Locate the cell with the specified text and output its (x, y) center coordinate. 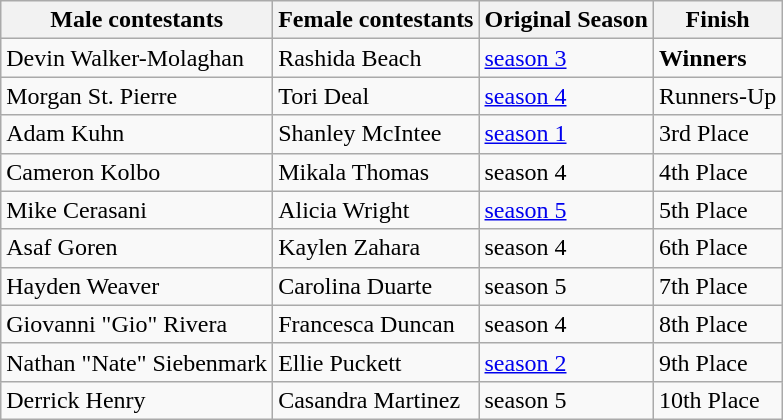
Casandra Martinez (376, 400)
6th Place (717, 248)
season 2 (566, 362)
10th Place (717, 400)
Devin Walker-Molaghan (137, 58)
Female contestants (376, 20)
Asaf Goren (137, 248)
Rashida Beach (376, 58)
Tori Deal (376, 96)
Finish (717, 20)
3rd Place (717, 134)
Mike Cerasani (137, 210)
4th Place (717, 172)
9th Place (717, 362)
Runners-Up (717, 96)
8th Place (717, 324)
Shanley McIntee (376, 134)
season 1 (566, 134)
Mikala Thomas (376, 172)
Winners (717, 58)
Francesca Duncan (376, 324)
Morgan St. Pierre (137, 96)
Derrick Henry (137, 400)
season 3 (566, 58)
Carolina Duarte (376, 286)
Cameron Kolbo (137, 172)
Ellie Puckett (376, 362)
7th Place (717, 286)
5th Place (717, 210)
Hayden Weaver (137, 286)
Nathan "Nate" Siebenmark (137, 362)
Male contestants (137, 20)
Giovanni "Gio" Rivera (137, 324)
Alicia Wright (376, 210)
Adam Kuhn (137, 134)
Original Season (566, 20)
Kaylen Zahara (376, 248)
